Determine the [x, y] coordinate at the center of the cell enclosing the given text.  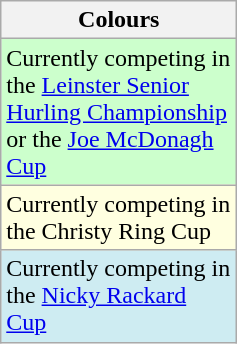
Currently competing in the Nicky Rackard Cup [119, 296]
Currently competing in the Leinster Senior Hurling Championship or the Joe McDonagh Cup [119, 112]
Currently competing in the Christy Ring Cup [119, 218]
Colours [119, 20]
